Detect which cell encompasses the target text, then output its (X, Y) center coordinate. 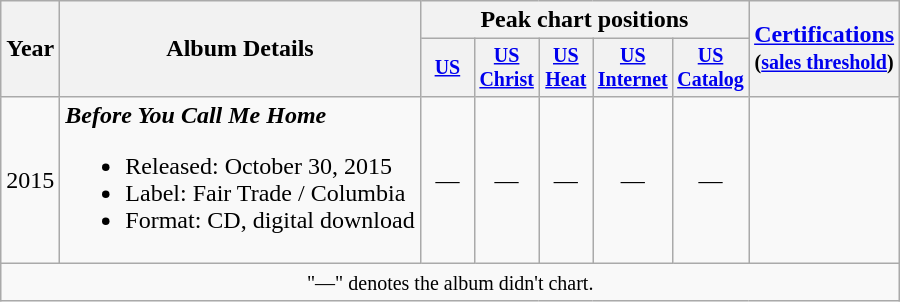
Album Details (240, 49)
"—" denotes the album didn't chart. (450, 282)
Year (30, 49)
Peak chart positions (584, 20)
2015 (30, 180)
USHeat (566, 68)
USCatalog (710, 68)
Before You Call Me HomeReleased: October 30, 2015Label: Fair Trade / ColumbiaFormat: CD, digital download (240, 180)
US (447, 68)
Certifications(sales threshold) (824, 49)
USChrist (507, 68)
USInternet (632, 68)
